Identify which cell holds the provided text, then report its [X, Y] central coordinate. 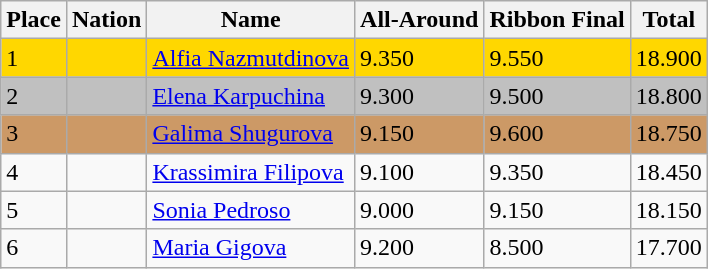
Galima Shugurova [251, 134]
9.300 [420, 96]
9.000 [420, 210]
6 [34, 248]
9.550 [557, 58]
Elena Karpuchina [251, 96]
Name [251, 20]
17.700 [668, 248]
Total [668, 20]
18.900 [668, 58]
Alfia Nazmutdinova [251, 58]
18.750 [668, 134]
9.500 [557, 96]
9.600 [557, 134]
1 [34, 58]
Sonia Pedroso [251, 210]
4 [34, 172]
8.500 [557, 248]
3 [34, 134]
9.200 [420, 248]
5 [34, 210]
2 [34, 96]
18.450 [668, 172]
18.800 [668, 96]
Place [34, 20]
Ribbon Final [557, 20]
Nation [106, 20]
Maria Gigova [251, 248]
All-Around [420, 20]
Krassimira Filipova [251, 172]
18.150 [668, 210]
9.100 [420, 172]
